From the cell containing the given text, extract its center point as [X, Y] coordinate. 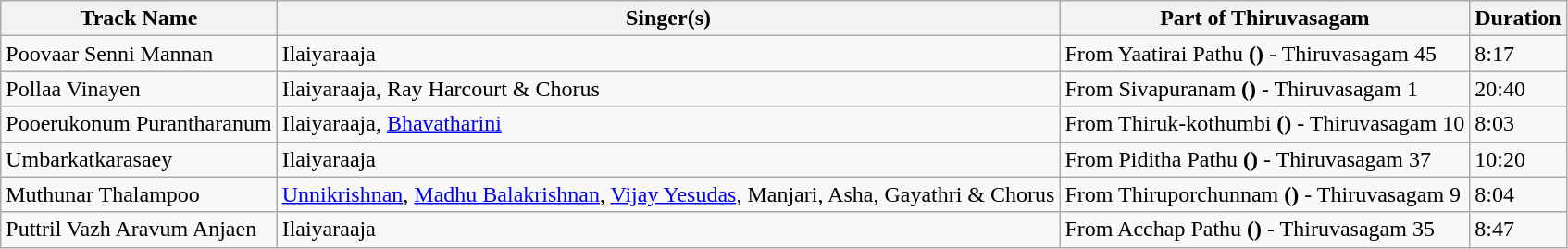
Singer(s) [668, 19]
Puttril Vazh Aravum Anjaen [139, 230]
From Piditha Pathu () - Thiruvasagam 37 [1264, 159]
Pooerukonum Purantharanum [139, 124]
Umbarkatkarasaey [139, 159]
From Thiruk-kothumbi () - Thiruvasagam 10 [1264, 124]
Ilaiyaraaja, Ray Harcourt & Chorus [668, 89]
Pollaa Vinayen [139, 89]
From Thiruporchunnam () - Thiruvasagam 9 [1264, 194]
Track Name [139, 19]
20:40 [1518, 89]
Muthunar Thalampoo [139, 194]
Duration [1518, 19]
8:04 [1518, 194]
From Acchap Pathu () - Thiruvasagam 35 [1264, 230]
Poovaar Senni Mannan [139, 54]
10:20 [1518, 159]
8:03 [1518, 124]
Ilaiyaraaja, Bhavatharini [668, 124]
From Yaatirai Pathu () - Thiruvasagam 45 [1264, 54]
Part of Thiruvasagam [1264, 19]
From Sivapuranam () - Thiruvasagam 1 [1264, 89]
Unnikrishnan, Madhu Balakrishnan, Vijay Yesudas, Manjari, Asha, Gayathri & Chorus [668, 194]
8:47 [1518, 230]
8:17 [1518, 54]
